Scan for the cell matching the given text and deliver its [X, Y] coordinate at center. 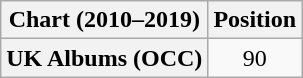
90 [255, 58]
UK Albums (OCC) [104, 58]
Position [255, 20]
Chart (2010–2019) [104, 20]
